For the text-containing cell, return its midpoint in [x, y] coordinate format. 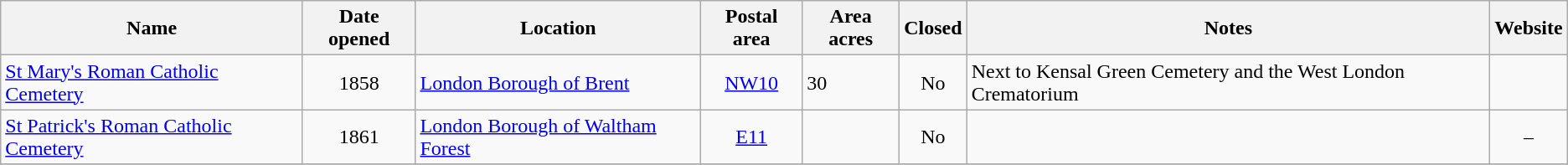
Closed [933, 28]
Name [152, 28]
Area acres [851, 28]
Date opened [358, 28]
Location [558, 28]
1861 [358, 137]
– [1529, 137]
Next to Kensal Green Cemetery and the West London Crematorium [1228, 82]
NW10 [752, 82]
E11 [752, 137]
London Borough of Brent [558, 82]
London Borough of Waltham Forest [558, 137]
30 [851, 82]
St Patrick's Roman Catholic Cemetery [152, 137]
Notes [1228, 28]
Website [1529, 28]
1858 [358, 82]
St Mary's Roman Catholic Cemetery [152, 82]
Postal area [752, 28]
